Find where the given text appears and provide that cell's center as [X, Y] coordinate. 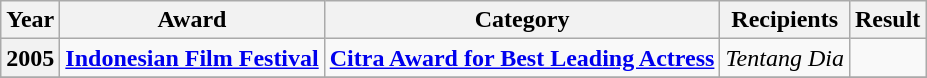
Citra Award for Best Leading Actress [522, 58]
Category [522, 20]
Recipients [785, 20]
Result [887, 20]
Year [30, 20]
Indonesian Film Festival [192, 58]
Award [192, 20]
2005 [30, 58]
Tentang Dia [785, 58]
